Search for the cell housing the specified text and yield its (x, y) center coordinate. 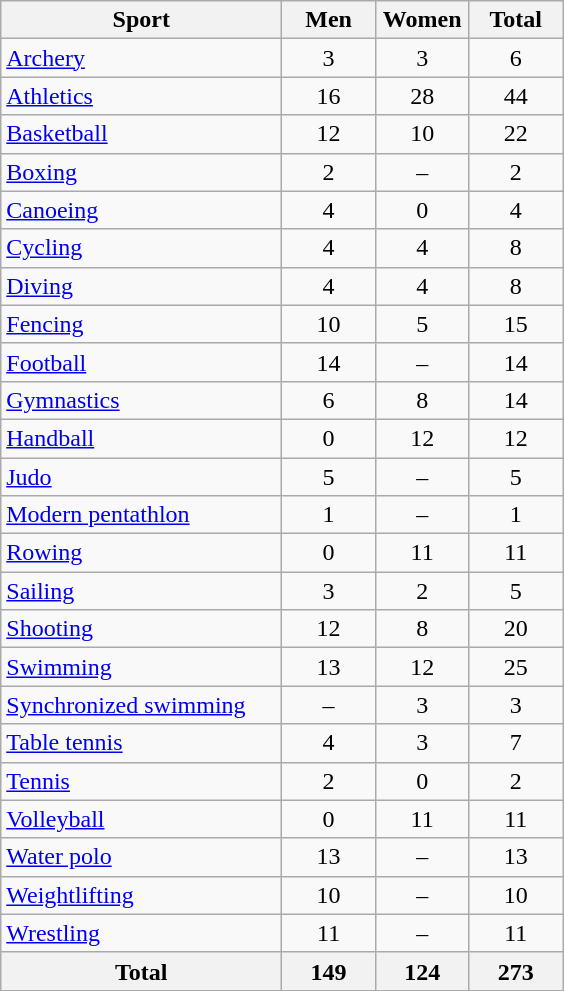
Modern pentathlon (142, 515)
28 (422, 96)
Swimming (142, 667)
Fencing (142, 324)
Weightlifting (142, 895)
Synchronized swimming (142, 705)
Men (329, 20)
15 (516, 324)
Water polo (142, 857)
Athletics (142, 96)
124 (422, 971)
16 (329, 96)
44 (516, 96)
Shooting (142, 629)
Boxing (142, 172)
Sport (142, 20)
Diving (142, 286)
Canoeing (142, 210)
Sailing (142, 591)
22 (516, 134)
Women (422, 20)
Table tennis (142, 743)
Cycling (142, 248)
Football (142, 362)
Judo (142, 477)
Basketball (142, 134)
Volleyball (142, 819)
Wrestling (142, 933)
Archery (142, 58)
273 (516, 971)
7 (516, 743)
Gymnastics (142, 400)
Handball (142, 438)
25 (516, 667)
149 (329, 971)
Rowing (142, 553)
20 (516, 629)
Tennis (142, 781)
